Locate the cell with the specified text and output its (x, y) center coordinate. 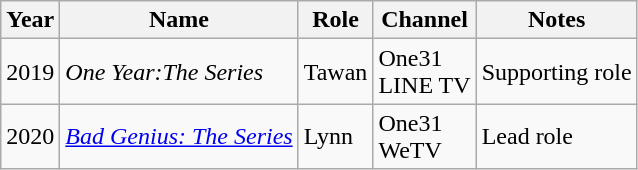
Notes (556, 20)
Name (179, 20)
Channel (424, 20)
Lead role (556, 136)
One Year:The Series (179, 72)
2020 (30, 136)
Supporting role (556, 72)
2019 (30, 72)
Bad Genius: The Series (179, 136)
Role (336, 20)
One31WeTV (424, 136)
One31LINE TV (424, 72)
Year (30, 20)
Tawan (336, 72)
Lynn (336, 136)
